Identify which cell holds the provided text, then report its (x, y) central coordinate. 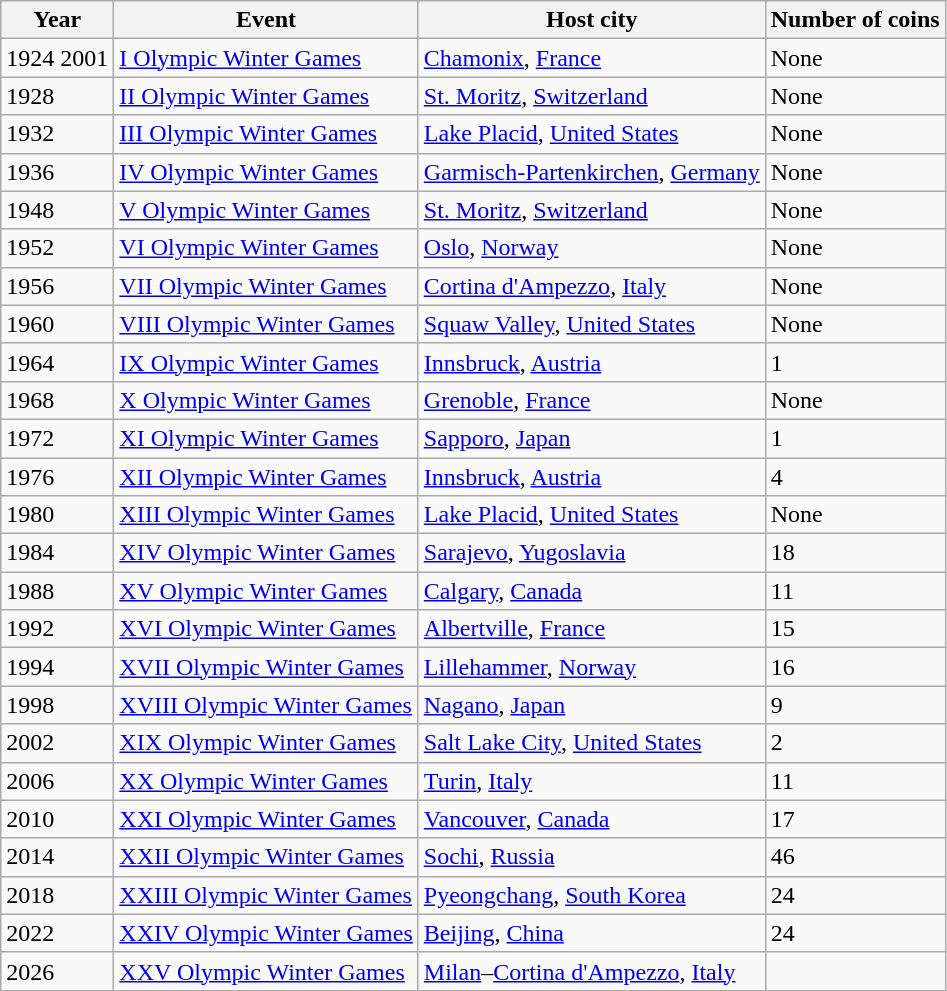
XI Olympic Winter Games (266, 438)
VII Olympic Winter Games (266, 286)
15 (855, 629)
Milan–Cortina d'Ampezzo, Italy (592, 971)
2022 (58, 933)
18 (855, 553)
XIII Olympic Winter Games (266, 515)
Sochi, Russia (592, 857)
IV Olympic Winter Games (266, 172)
16 (855, 667)
4 (855, 477)
1968 (58, 400)
Turin, Italy (592, 781)
2002 (58, 743)
Nagano, Japan (592, 705)
46 (855, 857)
XXIV Olympic Winter Games (266, 933)
17 (855, 819)
XXII Olympic Winter Games (266, 857)
1994 (58, 667)
XIV Olympic Winter Games (266, 553)
X Olympic Winter Games (266, 400)
Lillehammer, Norway (592, 667)
1956 (58, 286)
2026 (58, 971)
Squaw Valley, United States (592, 324)
III Olympic Winter Games (266, 134)
1964 (58, 362)
2 (855, 743)
XXV Olympic Winter Games (266, 971)
Host city (592, 20)
Year (58, 20)
Cortina d'Ampezzo, Italy (592, 286)
1992 (58, 629)
1924 2001 (58, 58)
Sarajevo, Yugoslavia (592, 553)
1952 (58, 248)
Event (266, 20)
Number of coins (855, 20)
Chamonix, France (592, 58)
II Olympic Winter Games (266, 96)
XVIII Olympic Winter Games (266, 705)
1976 (58, 477)
Calgary, Canada (592, 591)
VI Olympic Winter Games (266, 248)
XX Olympic Winter Games (266, 781)
XVII Olympic Winter Games (266, 667)
I Olympic Winter Games (266, 58)
1960 (58, 324)
XVI Olympic Winter Games (266, 629)
VIII Olympic Winter Games (266, 324)
1972 (58, 438)
XV Olympic Winter Games (266, 591)
Albertville, France (592, 629)
Beijing, China (592, 933)
XXI Olympic Winter Games (266, 819)
1980 (58, 515)
Oslo, Norway (592, 248)
1984 (58, 553)
Garmisch-Partenkirchen, Germany (592, 172)
2018 (58, 895)
1928 (58, 96)
2010 (58, 819)
XII Olympic Winter Games (266, 477)
1932 (58, 134)
Sapporo, Japan (592, 438)
9 (855, 705)
2006 (58, 781)
XXIII Olympic Winter Games (266, 895)
Grenoble, France (592, 400)
1936 (58, 172)
2014 (58, 857)
1988 (58, 591)
1948 (58, 210)
Salt Lake City, United States (592, 743)
1998 (58, 705)
IX Olympic Winter Games (266, 362)
XIX Olympic Winter Games (266, 743)
V Olympic Winter Games (266, 210)
Pyeongchang, South Korea (592, 895)
Vancouver, Canada (592, 819)
